Search for the cell housing the specified text and yield its [X, Y] center coordinate. 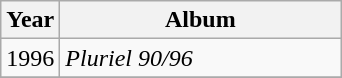
Year [30, 20]
Album [200, 20]
Pluriel 90/96 [200, 58]
1996 [30, 58]
